Locate the cell with the specified text and output its (X, Y) center coordinate. 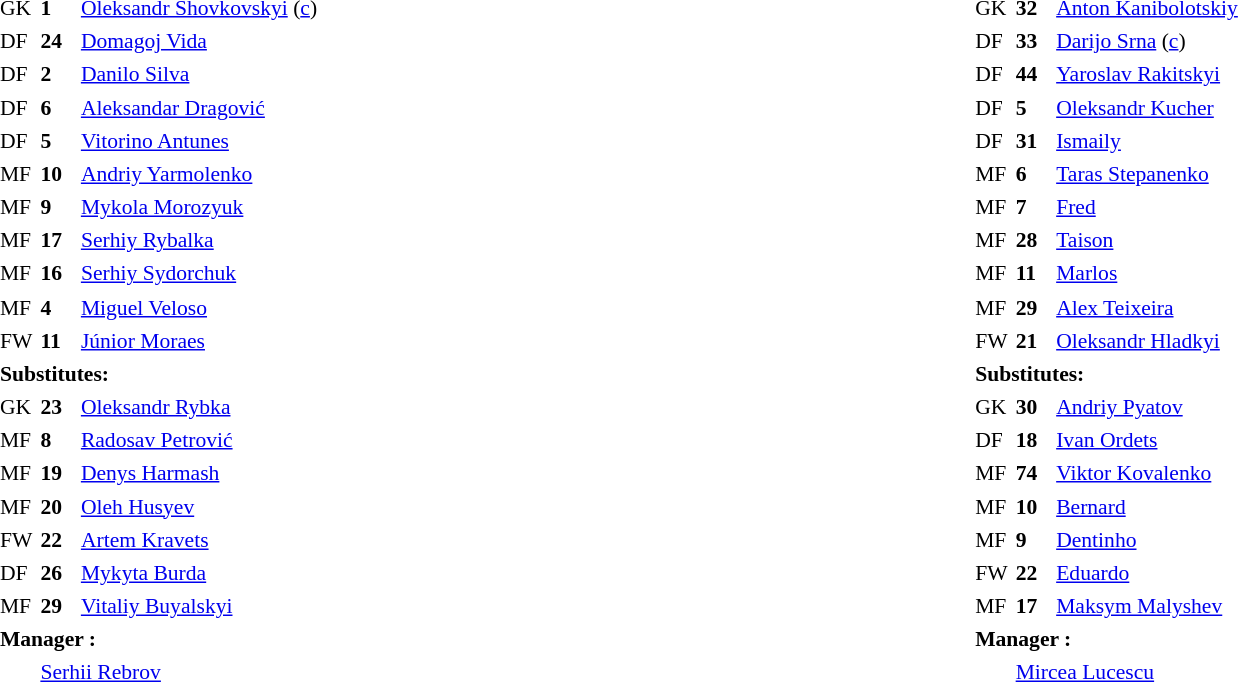
7 (1035, 207)
Dentinho (1147, 539)
Júnior Moraes (199, 340)
2 (59, 74)
Miguel Veloso (199, 306)
30 (1035, 406)
21 (1035, 340)
Eduardo (1147, 572)
18 (1035, 439)
Oleh Husyev (199, 506)
19 (59, 473)
Aleksandar Dragović (199, 107)
Oleksandr Kucher (1147, 107)
Serhiy Rybalka (199, 240)
Oleksandr Hladkyi (1147, 340)
Darijo Srna (c) (1147, 40)
Andriy Pyatov (1147, 406)
Taras Stepanenko (1147, 173)
Maksym Malyshev (1147, 605)
Oleksandr Rybka (199, 406)
Manager : (163, 639)
23 (59, 406)
Marlos (1147, 273)
16 (59, 273)
Fred (1147, 207)
Radosav Petrović (199, 439)
Andriy Yarmolenko (199, 173)
Viktor Kovalenko (1147, 473)
Alex Teixeira (1147, 306)
Serhiy Sydorchuk (199, 273)
Taison (1147, 240)
Bernard (1147, 506)
Substitutes: (160, 373)
26 (59, 572)
8 (59, 439)
Danilo Silva (199, 74)
20 (59, 506)
24 (59, 40)
28 (1035, 240)
Domagoj Vida (199, 40)
Ismaily (1147, 140)
4 (59, 306)
Ivan Ordets (1147, 439)
33 (1035, 40)
Denys Harmash (199, 473)
74 (1035, 473)
Artem Kravets (199, 539)
31 (1035, 140)
Yaroslav Rakitskyi (1147, 74)
Mykyta Burda (199, 572)
Vitaliy Buyalskyi (199, 605)
Vitorino Antunes (199, 140)
44 (1035, 74)
Mykola Morozyuk (199, 207)
